Pinpoint the cell where the given text exists, returning its (x, y) midpoint coordinate. 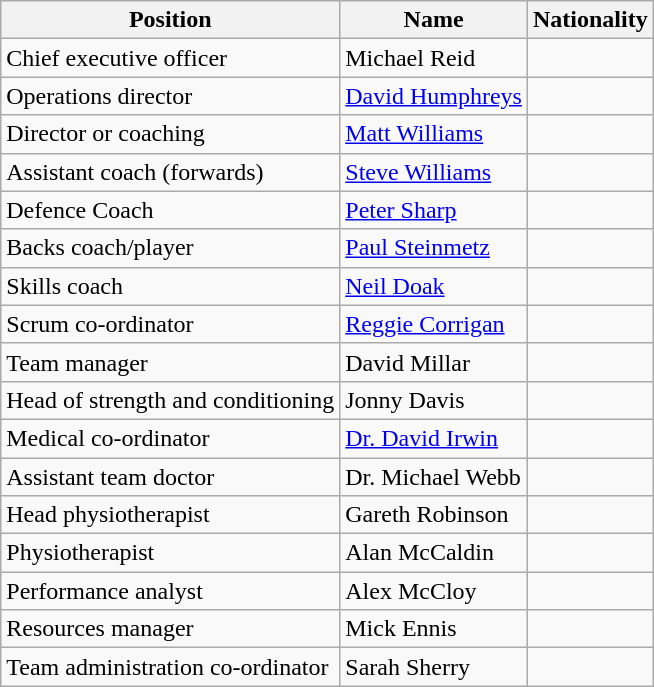
Mick Ennis (434, 629)
Gareth Robinson (434, 515)
Nationality (590, 20)
Team manager (170, 362)
David Millar (434, 362)
Assistant coach (forwards) (170, 172)
Scrum co-ordinator (170, 324)
Team administration co-ordinator (170, 667)
Peter Sharp (434, 210)
Chief executive officer (170, 58)
Medical co-ordinator (170, 438)
Name (434, 20)
Performance analyst (170, 591)
Matt Williams (434, 134)
Neil Doak (434, 286)
Dr. Michael Webb (434, 477)
Paul Steinmetz (434, 248)
Position (170, 20)
Operations director (170, 96)
David Humphreys (434, 96)
Defence Coach (170, 210)
Sarah Sherry (434, 667)
Head of strength and conditioning (170, 400)
Backs coach/player (170, 248)
Michael Reid (434, 58)
Assistant team doctor (170, 477)
Dr. David Irwin (434, 438)
Skills coach (170, 286)
Steve Williams (434, 172)
Head physiotherapist (170, 515)
Alan McCaldin (434, 553)
Jonny Davis (434, 400)
Director or coaching (170, 134)
Resources manager (170, 629)
Alex McCloy (434, 591)
Reggie Corrigan (434, 324)
Physiotherapist (170, 553)
